Identify which cell holds the provided text, then report its (x, y) central coordinate. 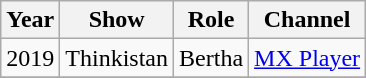
Thinkistan (117, 58)
Show (117, 20)
Year (30, 20)
Channel (308, 20)
MX Player (308, 58)
2019 (30, 58)
Role (212, 20)
Bertha (212, 58)
